Find where the given text appears and provide that cell's center as [x, y] coordinate. 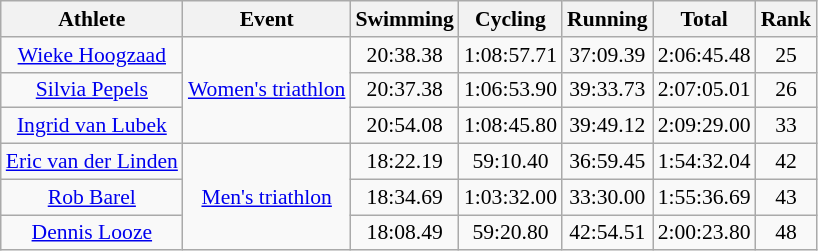
18:34.69 [404, 197]
Athlete [92, 19]
Rank [786, 19]
Eric van der Linden [92, 162]
39:49.12 [608, 126]
20:37.38 [404, 90]
33:30.00 [608, 197]
18:22.19 [404, 162]
1:55:36.69 [704, 197]
1:06:53.90 [510, 90]
Running [608, 19]
1:08:45.80 [510, 126]
Ingrid van Lubek [92, 126]
Women's triathlon [267, 90]
Event [267, 19]
25 [786, 55]
59:20.80 [510, 233]
Rob Barel [92, 197]
1:54:32.04 [704, 162]
48 [786, 233]
39:33.73 [608, 90]
Dennis Looze [92, 233]
59:10.40 [510, 162]
Total [704, 19]
18:08.49 [404, 233]
Cycling [510, 19]
Men's triathlon [267, 198]
37:09.39 [608, 55]
1:03:32.00 [510, 197]
Swimming [404, 19]
Silvia Pepels [92, 90]
Wieke Hoogzaad [92, 55]
2:06:45.48 [704, 55]
33 [786, 126]
20:38.38 [404, 55]
2:07:05.01 [704, 90]
26 [786, 90]
42:54.51 [608, 233]
1:08:57.71 [510, 55]
2:09:29.00 [704, 126]
42 [786, 162]
2:00:23.80 [704, 233]
20:54.08 [404, 126]
43 [786, 197]
36:59.45 [608, 162]
